Capture the cell that displays the provided text and extract its [X, Y] central coordinate. 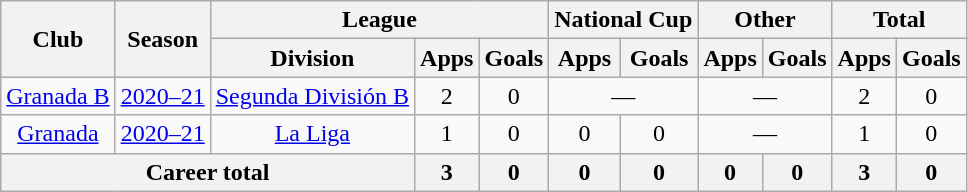
Club [58, 39]
Total [899, 20]
Segunda División B [312, 96]
La Liga [312, 134]
League [380, 20]
National Cup [624, 20]
Granada [58, 134]
Season [162, 39]
Career total [208, 172]
Granada B [58, 96]
Other [765, 20]
Division [312, 58]
